Output the (X, Y) coordinate of the center of the cell containing the given text.  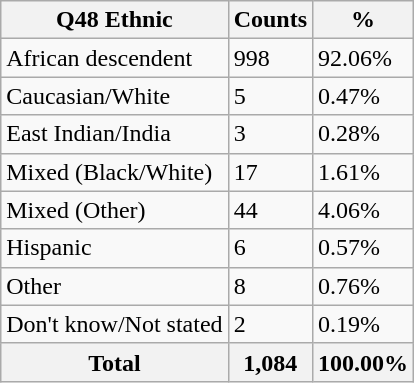
8 (270, 286)
Caucasian/White (114, 96)
Mixed (Black/White) (114, 172)
Mixed (Other) (114, 210)
0.19% (364, 324)
Counts (270, 20)
5 (270, 96)
998 (270, 58)
92.06% (364, 58)
Don't know/Not stated (114, 324)
17 (270, 172)
0.47% (364, 96)
4.06% (364, 210)
East Indian/India (114, 134)
1.61% (364, 172)
100.00% (364, 362)
% (364, 20)
0.57% (364, 248)
6 (270, 248)
African descendent (114, 58)
2 (270, 324)
Q48 Ethnic (114, 20)
Hispanic (114, 248)
0.76% (364, 286)
3 (270, 134)
1,084 (270, 362)
Other (114, 286)
44 (270, 210)
0.28% (364, 134)
Total (114, 362)
